Locate the cell with the specified text and output its [X, Y] center coordinate. 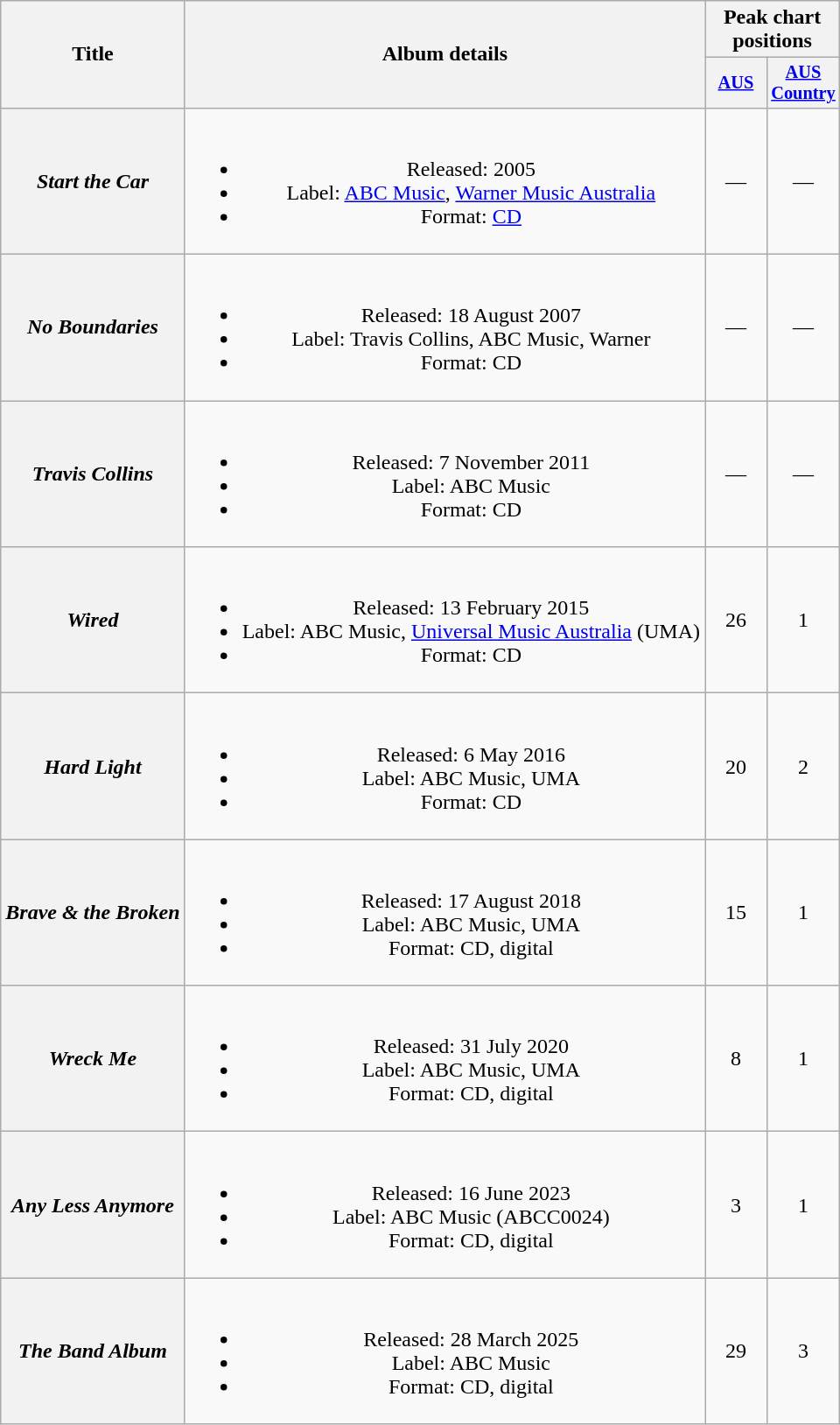
Released: 18 August 2007Label: Travis Collins, ABC Music, Warner Format: CD [444, 327]
Released: 2005Label: ABC Music, Warner Music Australia Format: CD [444, 180]
20 [737, 767]
Released: 6 May 2016Label: ABC Music, UMA Format: CD [444, 767]
Title [93, 54]
26 [737, 620]
Any Less Anymore [93, 1204]
No Boundaries [93, 327]
Released: 16 June 2023Label: ABC Music (ABCC0024)Format: CD, digital [444, 1204]
Released: 28 March 2025Label: ABC MusicFormat: CD, digital [444, 1351]
AUS Country [803, 83]
Travis Collins [93, 474]
Brave & the Broken [93, 912]
Wreck Me [93, 1059]
2 [803, 767]
Album details [444, 54]
AUS [737, 83]
15 [737, 912]
Released: 13 February 2015Label: ABC Music, Universal Music Australia (UMA) Format: CD [444, 620]
Released: 17 August 2018Label: ABC Music, UMA Format: CD, digital [444, 912]
The Band Album [93, 1351]
29 [737, 1351]
Released: 7 November 2011Label: ABC Music Format: CD [444, 474]
Wired [93, 620]
Peak chart positions [773, 30]
Hard Light [93, 767]
8 [737, 1059]
Released: 31 July 2020Label: ABC Music, UMA Format: CD, digital [444, 1059]
Start the Car [93, 180]
